Search for the cell housing the specified text and yield its [X, Y] center coordinate. 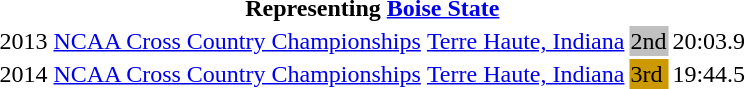
2nd [648, 41]
3rd [648, 74]
